Pinpoint the cell where the given text exists, returning its [x, y] midpoint coordinate. 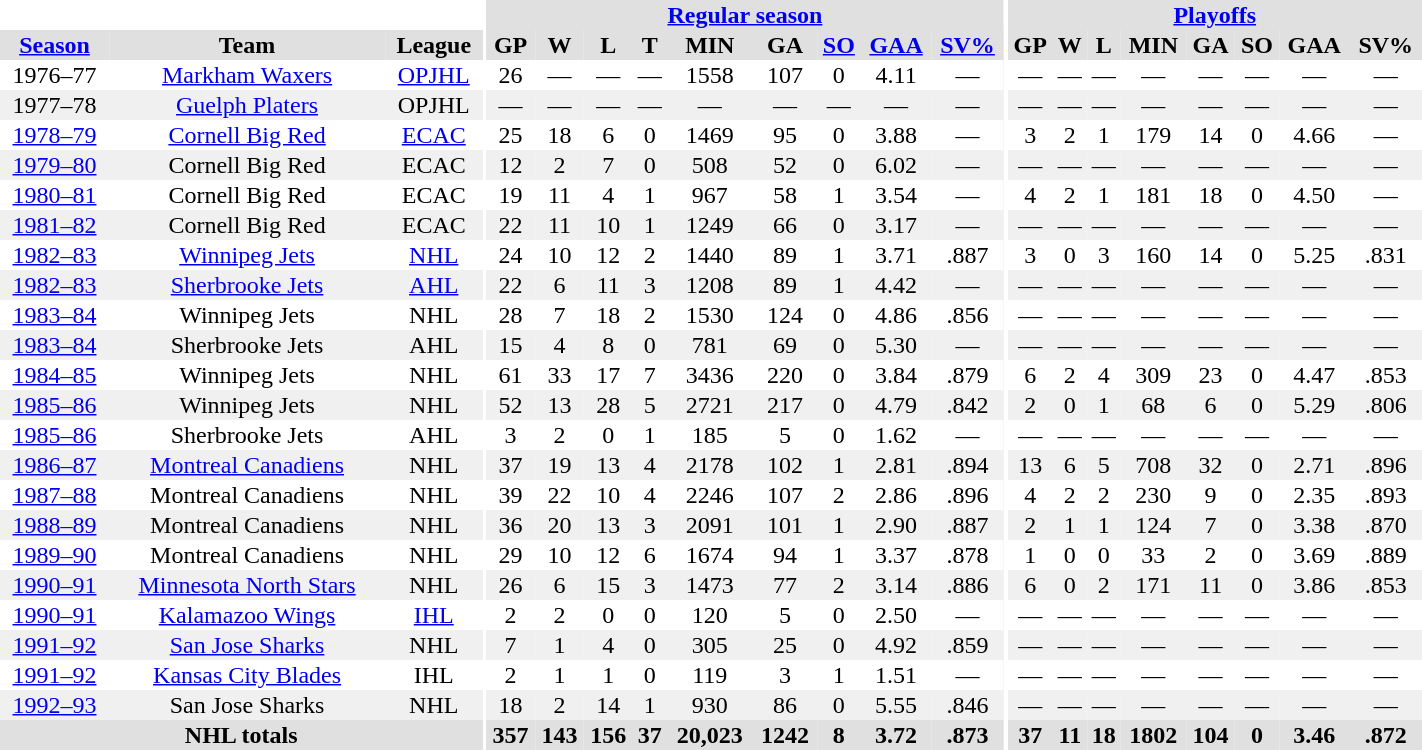
220 [785, 375]
1980–81 [54, 195]
29 [510, 555]
.859 [967, 645]
101 [785, 525]
1.62 [896, 435]
1986–87 [54, 465]
Kalamazoo Wings [247, 615]
Regular season [745, 15]
.893 [1386, 495]
Minnesota North Stars [247, 585]
61 [510, 375]
3.86 [1314, 585]
1440 [710, 255]
.879 [967, 375]
86 [785, 705]
1558 [710, 75]
Guelph Platers [247, 105]
4.42 [896, 285]
119 [710, 675]
NHL totals [241, 735]
94 [785, 555]
217 [785, 405]
Team [247, 45]
95 [785, 135]
4.92 [896, 645]
781 [710, 345]
309 [1154, 375]
1530 [710, 315]
2246 [710, 495]
.842 [967, 405]
3.17 [896, 225]
3436 [710, 375]
2.71 [1314, 465]
32 [1210, 465]
36 [510, 525]
1674 [710, 555]
1987–88 [54, 495]
305 [710, 645]
20 [560, 525]
4.66 [1314, 135]
104 [1210, 735]
69 [785, 345]
T [650, 45]
5.30 [896, 345]
20,023 [710, 735]
4.50 [1314, 195]
4.11 [896, 75]
5.55 [896, 705]
3.54 [896, 195]
2.86 [896, 495]
58 [785, 195]
5.25 [1314, 255]
120 [710, 615]
3.14 [896, 585]
3.71 [896, 255]
2.90 [896, 525]
2.35 [1314, 495]
179 [1154, 135]
4.86 [896, 315]
.886 [967, 585]
2.50 [896, 615]
1.51 [896, 675]
1988–89 [54, 525]
1989–90 [54, 555]
160 [1154, 255]
.894 [967, 465]
1802 [1154, 735]
185 [710, 435]
1473 [710, 585]
1981–82 [54, 225]
24 [510, 255]
2.81 [896, 465]
League [434, 45]
23 [1210, 375]
Markham Waxers [247, 75]
.870 [1386, 525]
.856 [967, 315]
967 [710, 195]
3.46 [1314, 735]
4.79 [896, 405]
2091 [710, 525]
3.72 [896, 735]
1977–78 [54, 105]
.873 [967, 735]
77 [785, 585]
Season [54, 45]
1984–85 [54, 375]
Playoffs [1214, 15]
230 [1154, 495]
3.84 [896, 375]
.806 [1386, 405]
930 [710, 705]
1208 [710, 285]
102 [785, 465]
1469 [710, 135]
.831 [1386, 255]
1979–80 [54, 165]
.846 [967, 705]
9 [1210, 495]
66 [785, 225]
.889 [1386, 555]
Kansas City Blades [247, 675]
2721 [710, 405]
1249 [710, 225]
1992–93 [54, 705]
3.69 [1314, 555]
2178 [710, 465]
708 [1154, 465]
4.47 [1314, 375]
3.38 [1314, 525]
5.29 [1314, 405]
6.02 [896, 165]
3.88 [896, 135]
39 [510, 495]
1978–79 [54, 135]
3.37 [896, 555]
357 [510, 735]
17 [608, 375]
68 [1154, 405]
1242 [785, 735]
508 [710, 165]
171 [1154, 585]
1976–77 [54, 75]
.878 [967, 555]
.872 [1386, 735]
143 [560, 735]
181 [1154, 195]
156 [608, 735]
